Extract the (x, y) coordinate from the center of the cell holding the provided text.  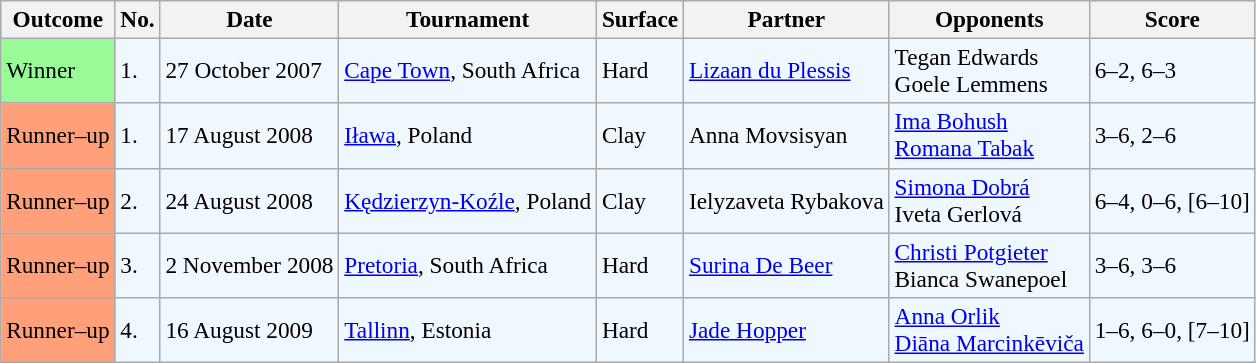
Kędzierzyn-Koźle, Poland (468, 200)
Anna Movsisyan (787, 136)
2 November 2008 (250, 264)
Tegan Edwards Goele Lemmens (989, 70)
3–6, 3–6 (1172, 264)
Christi Potgieter Bianca Swanepoel (989, 264)
Lizaan du Plessis (787, 70)
16 August 2009 (250, 330)
No. (138, 19)
Surina De Beer (787, 264)
Cape Town, South Africa (468, 70)
Partner (787, 19)
3–6, 2–6 (1172, 136)
17 August 2008 (250, 136)
6–4, 0–6, [6–10] (1172, 200)
Tallinn, Estonia (468, 330)
Pretoria, South Africa (468, 264)
Iława, Poland (468, 136)
Tournament (468, 19)
2. (138, 200)
Opponents (989, 19)
Outcome (58, 19)
Winner (58, 70)
3. (138, 264)
Jade Hopper (787, 330)
6–2, 6–3 (1172, 70)
4. (138, 330)
Score (1172, 19)
Ielyzaveta Rybakova (787, 200)
24 August 2008 (250, 200)
Simona Dobrá Iveta Gerlová (989, 200)
27 October 2007 (250, 70)
Anna Orlik Diāna Marcinkēviča (989, 330)
Ima Bohush Romana Tabak (989, 136)
1–6, 6–0, [7–10] (1172, 330)
Date (250, 19)
Surface (640, 19)
